Provide the (X, Y) coordinate of the cell's center where the given text is located.  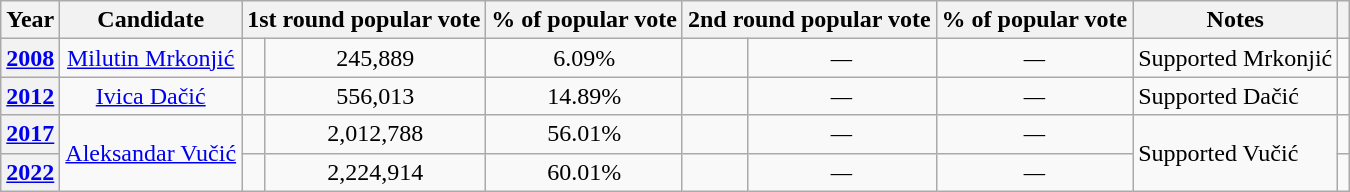
2012 (30, 96)
14.89% (584, 96)
2008 (30, 58)
1st round popular vote (364, 20)
Candidate (151, 20)
Ivica Dačić (151, 96)
556,013 (374, 96)
Supported Vučić (1236, 153)
6.09% (584, 58)
56.01% (584, 134)
Year (30, 20)
2nd round popular vote (809, 20)
2022 (30, 172)
245,889 (374, 58)
Notes (1236, 20)
2,224,914 (374, 172)
2,012,788 (374, 134)
Aleksandar Vučić (151, 153)
2017 (30, 134)
Supported Dačić (1236, 96)
Milutin Mrkonjić (151, 58)
60.01% (584, 172)
Supported Mrkonjić (1236, 58)
